Search for the cell housing the specified text and yield its [x, y] center coordinate. 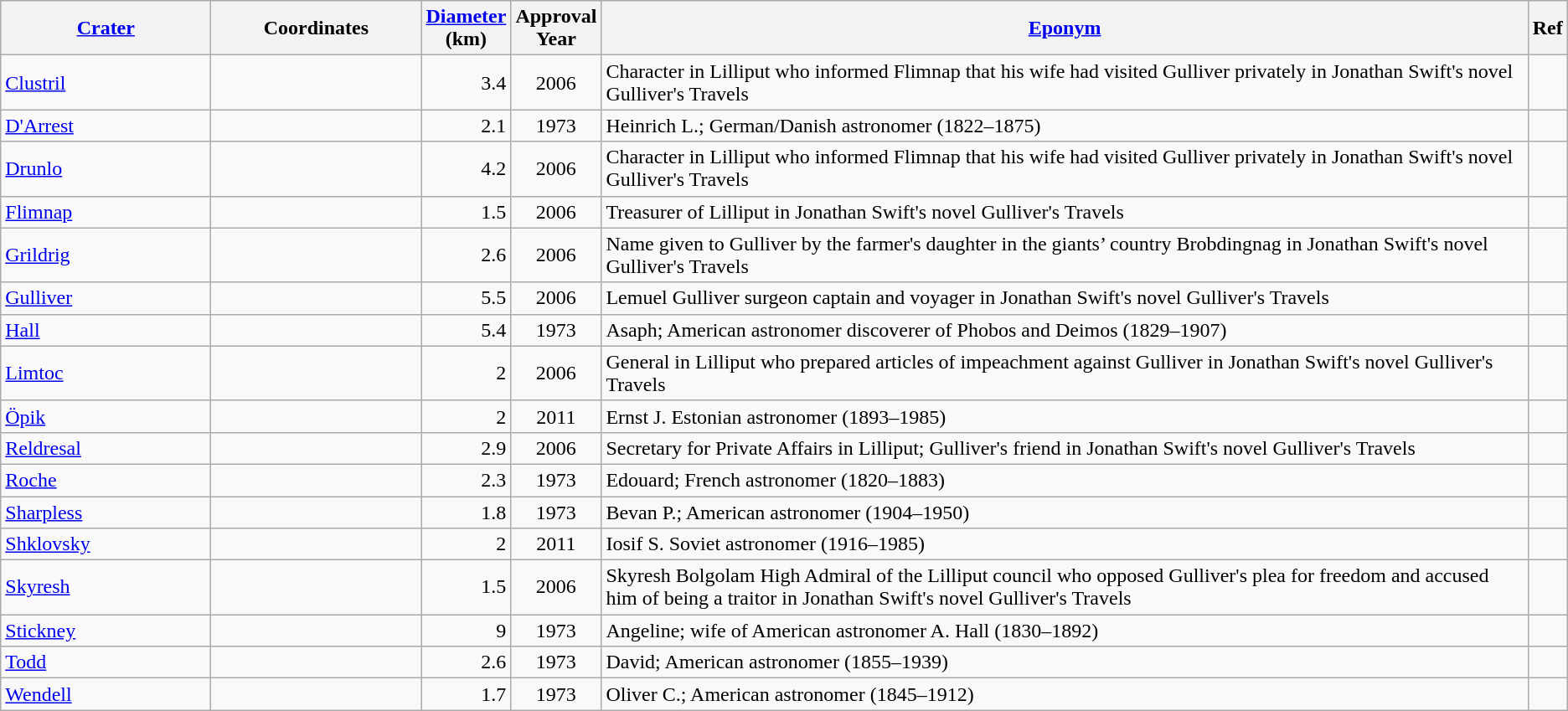
Angeline; wife of American astronomer A. Hall (1830–1892) [1065, 631]
Skyresh [106, 588]
Shklovsky [106, 544]
5.5 [466, 298]
Sharpless [106, 512]
3.4 [466, 82]
5.4 [466, 330]
Eponym [1065, 28]
Treasurer of Lilliput in Jonathan Swift's novel Gulliver's Travels [1065, 212]
Diameter(km) [466, 28]
Oliver C.; American astronomer (1845–1912) [1065, 694]
Name given to Gulliver by the farmer's daughter in the giants’ country Brobdingnag in Jonathan Swift's novel Gulliver's Travels [1065, 255]
Drunlo [106, 169]
D'Arrest [106, 126]
Coordinates [317, 28]
1.8 [466, 512]
Reldresal [106, 448]
2.3 [466, 480]
1.7 [466, 694]
Todd [106, 662]
David; American astronomer (1855–1939) [1065, 662]
Secretary for Private Affairs in Lilliput; Gulliver's friend in Jonathan Swift's novel Gulliver's Travels [1065, 448]
Lemuel Gulliver surgeon captain and voyager in Jonathan Swift's novel Gulliver's Travels [1065, 298]
2.9 [466, 448]
Bevan P.; American astronomer (1904–1950) [1065, 512]
9 [466, 631]
Asaph; American astronomer discoverer of Phobos and Deimos (1829–1907) [1065, 330]
Flimnap [106, 212]
Gulliver [106, 298]
Wendell [106, 694]
Roche [106, 480]
Iosif S. Soviet astronomer (1916–1985) [1065, 544]
4.2 [466, 169]
General in Lilliput who prepared articles of impeachment against Gulliver in Jonathan Swift's novel Gulliver's Travels [1065, 374]
Limtoc [106, 374]
Stickney [106, 631]
2.1 [466, 126]
Heinrich L.; German/Danish astronomer (1822–1875) [1065, 126]
Ref [1548, 28]
Ernst J. Estonian astronomer (1893–1985) [1065, 416]
ApprovalYear [556, 28]
Öpik [106, 416]
Grildrig [106, 255]
Clustril [106, 82]
Edouard; French astronomer (1820–1883) [1065, 480]
Crater [106, 28]
Hall [106, 330]
